Search for the cell housing the specified text and yield its (X, Y) center coordinate. 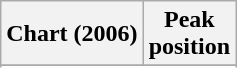
Peakposition (189, 34)
Chart (2006) (72, 34)
